Detect which cell encompasses the target text, then output its (X, Y) center coordinate. 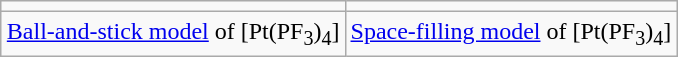
Ball-and-stick model of [Pt(PF3)4] (173, 34)
Space-filling model of [Pt(PF3)4] (511, 34)
